Detect which cell encompasses the target text, then output its [X, Y] center coordinate. 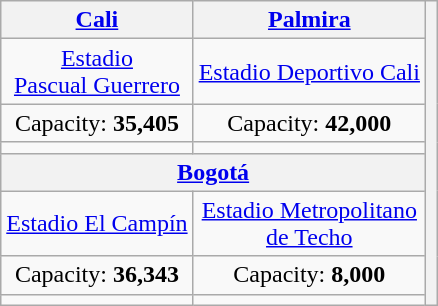
Capacity: 8,000 [309, 275]
Estadio Metropolitanode Techo [309, 224]
Estadio Deportivo Cali [309, 72]
Estadio Pascual Guerrero [97, 72]
Palmira [309, 20]
Capacity: 42,000 [309, 123]
Cali [97, 20]
Capacity: 36,343 [97, 275]
Estadio El Campín [97, 224]
Bogotá [214, 172]
Capacity: 35,405 [97, 123]
